Pinpoint the cell where the given text exists, returning its [X, Y] midpoint coordinate. 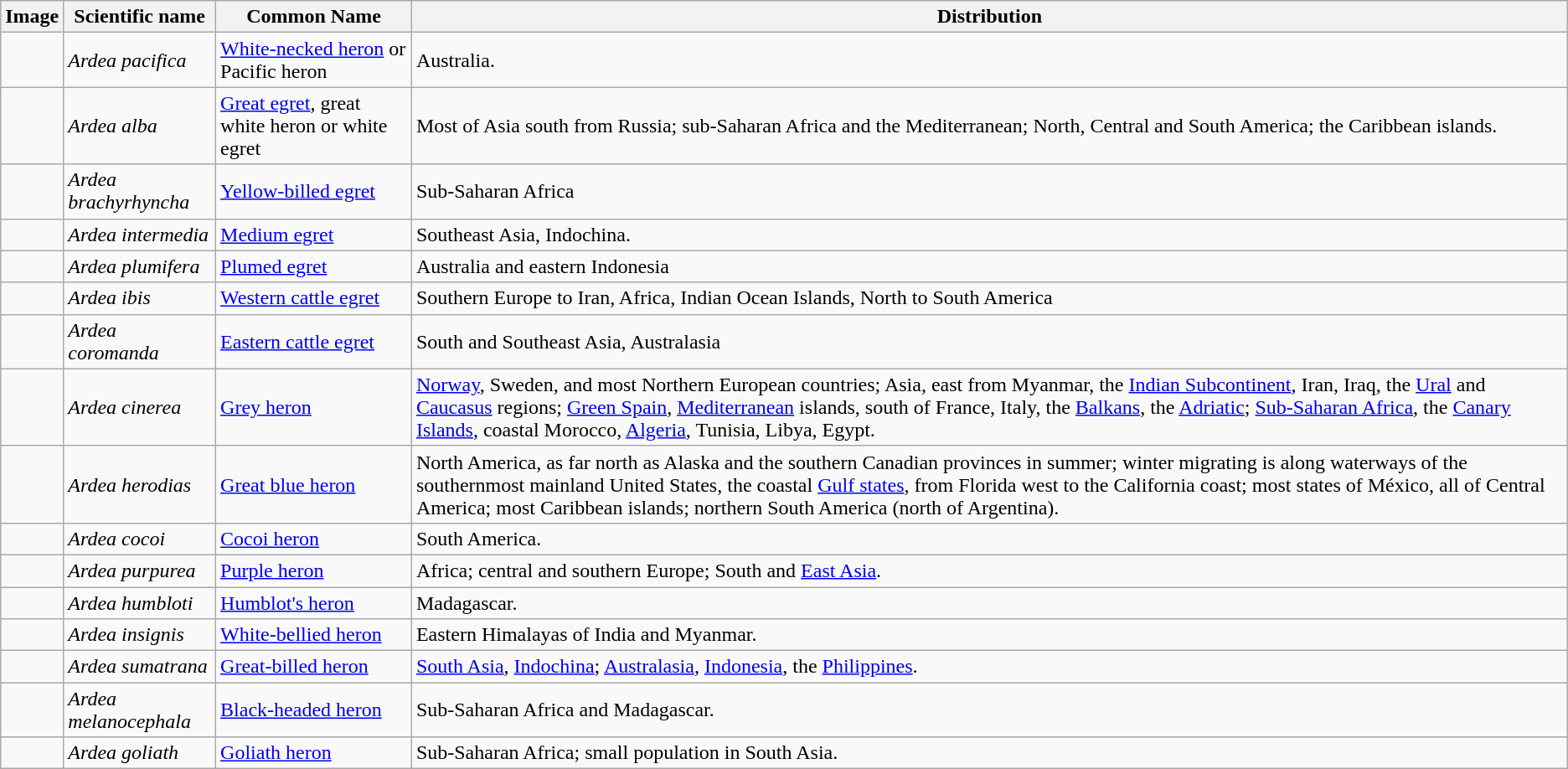
South and Southeast Asia, Australasia [989, 342]
Ardea goliath [140, 753]
Goliath heron [314, 753]
Western cattle egret [314, 298]
Ardea humbloti [140, 602]
Ardea intermedia [140, 235]
Sub-Saharan Africa and Madagascar. [989, 710]
Madagascar. [989, 602]
Australia and eastern Indonesia [989, 266]
White-bellied heron [314, 635]
Great-billed heron [314, 667]
Most of Asia south from Russia; sub-Saharan Africa and the Mediterranean; North, Central and South America; the Caribbean islands. [989, 126]
Ardea brachyrhyncha [140, 191]
Eastern cattle egret [314, 342]
Ardea purpurea [140, 570]
Ardea cocoi [140, 539]
Black-headed heron [314, 710]
Yellow-billed egret [314, 191]
Image [32, 17]
Ardea insignis [140, 635]
Medium egret [314, 235]
Ardea ibis [140, 298]
Ardea pacifica [140, 60]
Ardea cinerea [140, 407]
Ardea coromanda [140, 342]
Ardea alba [140, 126]
Plumed egret [314, 266]
Common Name [314, 17]
Southeast Asia, Indochina. [989, 235]
Sub-Saharan Africa; small population in South Asia. [989, 753]
Great blue heron [314, 484]
White-necked heron or Pacific heron [314, 60]
Scientific name [140, 17]
Purple heron [314, 570]
South Asia, Indochina; Australasia, Indonesia, the Philippines. [989, 667]
Sub-Saharan Africa [989, 191]
Ardea plumifera [140, 266]
Great egret, great white heron or white egret [314, 126]
Australia. [989, 60]
Ardea sumatrana [140, 667]
Ardea melanocephala [140, 710]
Cocoi heron [314, 539]
Humblot's heron [314, 602]
Southern Europe to Iran, Africa, Indian Ocean Islands, North to South America [989, 298]
South America. [989, 539]
Eastern Himalayas of India and Myanmar. [989, 635]
Ardea herodias [140, 484]
Africa; central and southern Europe; South and East Asia. [989, 570]
Distribution [989, 17]
Grey heron [314, 407]
